Capture the cell that displays the provided text and extract its (x, y) central coordinate. 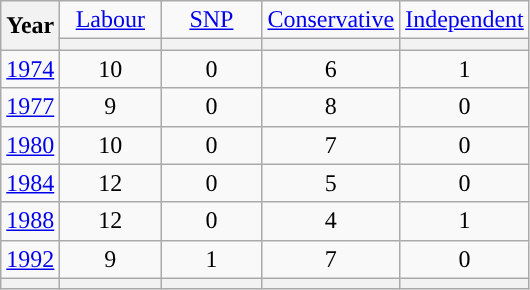
8 (331, 107)
1992 (30, 259)
1984 (30, 183)
Independent (465, 20)
Labour (110, 20)
1974 (30, 69)
5 (331, 183)
Year (30, 26)
1977 (30, 107)
1980 (30, 145)
SNP (212, 20)
4 (331, 221)
1988 (30, 221)
Conservative (331, 20)
6 (331, 69)
